Determine the (x, y) coordinate at the center of the cell enclosing the given text.  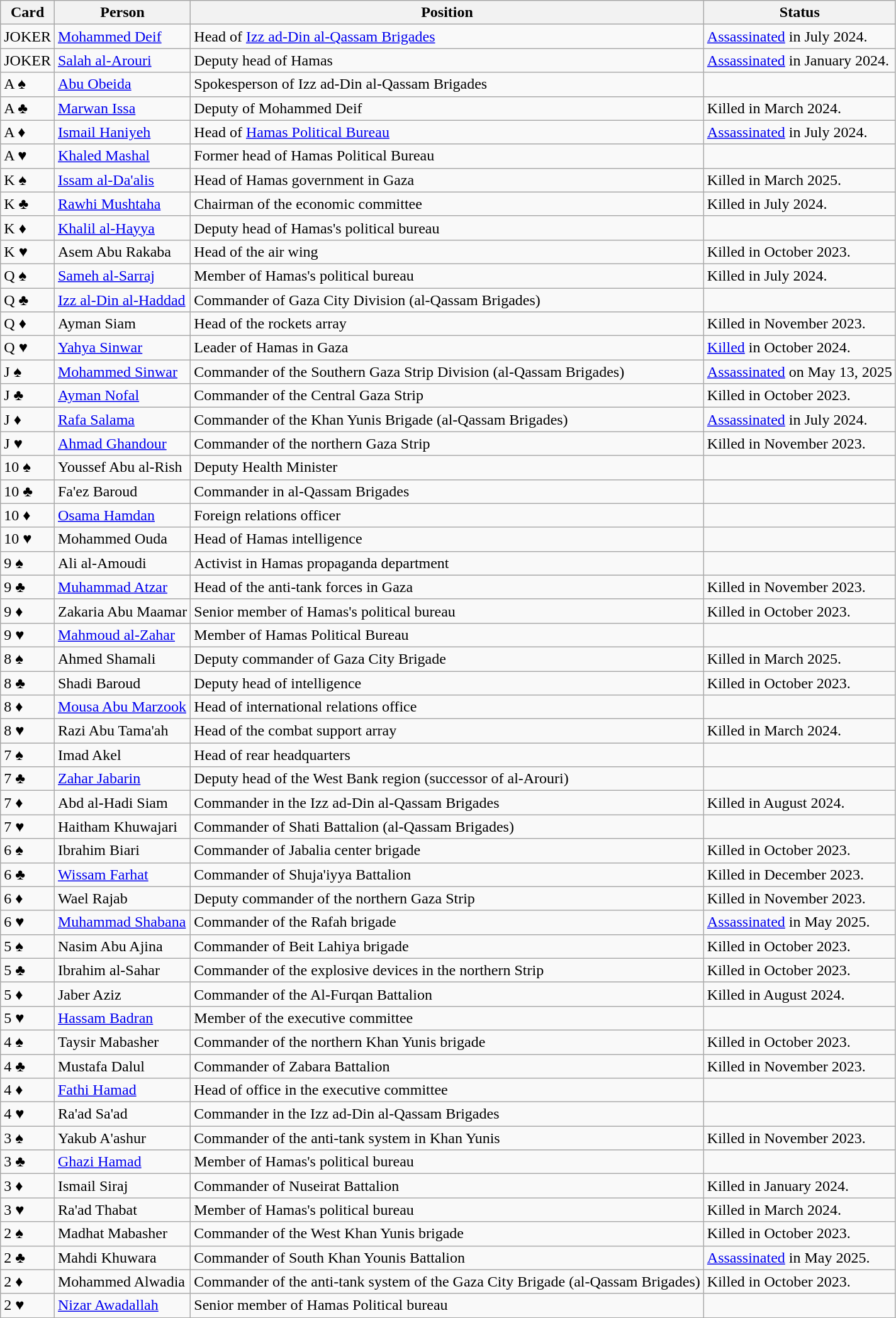
A ♦ (28, 132)
A ♠ (28, 84)
7 ♦ (28, 803)
Khalil al-Hayya (122, 228)
4 ♠ (28, 1042)
2 ♦ (28, 1282)
Commander of Jabalia center brigade (447, 851)
6 ♥ (28, 922)
Spokesperson of Izz ad-Din al-Qassam Brigades (447, 84)
Ra'ad Thabat (122, 1210)
Ra'ad Sa'ad (122, 1114)
Rafa Salama (122, 420)
Commander of Shati Battalion (al-Qassam Brigades) (447, 827)
7 ♥ (28, 827)
Salah al-Arouri (122, 60)
Commander of Zabara Battalion (447, 1066)
Izz al-Din al-Haddad (122, 300)
Jaber Aziz (122, 994)
3 ♠ (28, 1138)
J ♥ (28, 444)
Killed in October 2024. (799, 348)
Ibrahim Biari (122, 851)
Deputy commander of Gaza City Brigade (447, 659)
Card (28, 13)
Senior member of Hamas's political bureau (447, 611)
Razi Abu Tama'ah (122, 731)
Fathi Hamad (122, 1090)
Mohammed Alwadia (122, 1282)
8 ♦ (28, 707)
Deputy head of Hamas's political bureau (447, 228)
5 ♥ (28, 1018)
Deputy head of intelligence (447, 683)
Deputy commander of the northern Gaza Strip (447, 898)
Commander of the northern Khan Yunis brigade (447, 1042)
6 ♦ (28, 898)
Deputy of Mohammed Deif (447, 108)
6 ♠ (28, 851)
Khaled Mashal (122, 156)
Fa'ez Baroud (122, 491)
Abu Obeida (122, 84)
Mohammed Deif (122, 36)
Rawhi Mushtaha (122, 204)
Commander of the Rafah brigade (447, 922)
Muhammad Atzar (122, 587)
9 ♥ (28, 635)
Commander of the anti-tank system in Khan Yunis (447, 1138)
10 ♠ (28, 467)
Member of Hamas Political Bureau (447, 635)
Mustafa Dalul (122, 1066)
Commander of Shuja'iyya Battalion (447, 874)
7 ♠ (28, 755)
Mohammed Sinwar (122, 372)
Ayman Siam (122, 324)
10 ♦ (28, 515)
Taysir Mabasher (122, 1042)
Q ♦ (28, 324)
Head of rear headquarters (447, 755)
5 ♠ (28, 946)
Leader of Hamas in Gaza (447, 348)
Haitham Khuwajari (122, 827)
Mahdi Khuwara (122, 1258)
3 ♦ (28, 1186)
Person (122, 13)
Asem Abu Rakaba (122, 252)
Commander of South Khan Younis Battalion (447, 1258)
Head of office in the executive committee (447, 1090)
8 ♥ (28, 731)
Ibrahim al-Sahar (122, 970)
Commander of the anti-tank system of the Gaza City Brigade (al-Qassam Brigades) (447, 1282)
3 ♥ (28, 1210)
Mousa Abu Marzook (122, 707)
10 ♣ (28, 491)
K ♣ (28, 204)
Ahmed Shamali (122, 659)
Former head of Hamas Political Bureau (447, 156)
A ♥ (28, 156)
Head of Hamas government in Gaza (447, 180)
9 ♣ (28, 587)
Marwan Issa (122, 108)
Deputy head of the West Bank region (successor of al-Arouri) (447, 779)
Commander of the Southern Gaza Strip Division (al-Qassam Brigades) (447, 372)
Commander of the Al-Furqan Battalion (447, 994)
Position (447, 13)
K ♥ (28, 252)
A ♣ (28, 108)
Zakaria Abu Maamar (122, 611)
Ghazi Hamad (122, 1162)
Head of Hamas intelligence (447, 539)
Sameh al-Sarraj (122, 276)
Commander of the West Khan Yunis brigade (447, 1234)
Wissam Farhat (122, 874)
8 ♣ (28, 683)
5 ♦ (28, 994)
Ayman Nofal (122, 396)
Commander of the northern Gaza Strip (447, 444)
Commander of Gaza City Division (al-Qassam Brigades) (447, 300)
Commander of the Khan Yunis Brigade (al-Qassam Brigades) (447, 420)
Mohammed Ouda (122, 539)
K ♦ (28, 228)
J ♦ (28, 420)
3 ♣ (28, 1162)
Assassinated in January 2024. (799, 60)
Ali al-Amoudi (122, 563)
Q ♥ (28, 348)
Nizar Awadallah (122, 1305)
Chairman of the economic committee (447, 204)
Q ♠ (28, 276)
Commander of Beit Lahiya brigade (447, 946)
Head of the anti-tank forces in Gaza (447, 587)
Activist in Hamas propaganda department (447, 563)
Head of the combat support array (447, 731)
Head of the air wing (447, 252)
9 ♦ (28, 611)
Muhammad Shabana (122, 922)
Ismail Haniyeh (122, 132)
J ♣ (28, 396)
10 ♥ (28, 539)
Deputy head of Hamas (447, 60)
Nasim Abu Ajina (122, 946)
Foreign relations officer (447, 515)
Wael Rajab (122, 898)
Head of the rockets array (447, 324)
Zahar Jabarin (122, 779)
J ♠ (28, 372)
Assassinated on May 13, 2025 (799, 372)
Ismail Siraj (122, 1186)
Head of international relations office (447, 707)
2 ♣ (28, 1258)
8 ♠ (28, 659)
Commander of the Central Gaza Strip (447, 396)
4 ♦ (28, 1090)
K ♠ (28, 180)
Member of the executive committee (447, 1018)
Deputy Health Minister (447, 467)
Youssef Abu al-Rish (122, 467)
4 ♣ (28, 1066)
2 ♥ (28, 1305)
Shadi Baroud (122, 683)
Imad Akel (122, 755)
Osama Hamdan (122, 515)
Killed in January 2024. (799, 1186)
Head of Izz ad-Din al-Qassam Brigades (447, 36)
Status (799, 13)
4 ♥ (28, 1114)
Hassam Badran (122, 1018)
6 ♣ (28, 874)
Issam al-Da'alis (122, 180)
Killed in December 2023. (799, 874)
Senior member of Hamas Political bureau (447, 1305)
Commander of Nuseirat Battalion (447, 1186)
Head of Hamas Political Bureau (447, 132)
9 ♠ (28, 563)
Commander of the explosive devices in the northern Strip (447, 970)
2 ♠ (28, 1234)
Commander in al-Qassam Brigades (447, 491)
Abd al-Hadi Siam (122, 803)
Yahya Sinwar (122, 348)
7 ♣ (28, 779)
Ahmad Ghandour (122, 444)
Mahmoud al-Zahar (122, 635)
Q ♣ (28, 300)
5 ♣ (28, 970)
Yakub A'ashur (122, 1138)
Madhat Mabasher (122, 1234)
